Scan for the cell matching the given text and deliver its (X, Y) coordinate at center. 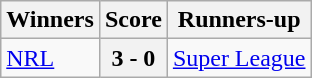
Score (133, 20)
3 - 0 (133, 58)
Super League (239, 58)
Winners (50, 20)
NRL (50, 58)
Runners-up (239, 20)
